Search for the cell housing the specified text and yield its (X, Y) center coordinate. 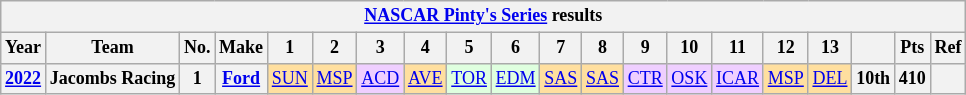
6 (516, 48)
Jacombs Racing (112, 78)
13 (830, 48)
12 (786, 48)
7 (561, 48)
NASCAR Pinty's Series results (484, 16)
10 (690, 48)
Ford (242, 78)
410 (912, 78)
2022 (24, 78)
No. (198, 48)
DEL (830, 78)
9 (645, 48)
5 (469, 48)
8 (603, 48)
CTR (645, 78)
ICAR (738, 78)
4 (426, 48)
3 (380, 48)
Ref (948, 48)
Team (112, 48)
Pts (912, 48)
10th (874, 78)
SUN (290, 78)
Make (242, 48)
Year (24, 48)
AVE (426, 78)
EDM (516, 78)
11 (738, 48)
TOR (469, 78)
2 (334, 48)
ACD (380, 78)
OSK (690, 78)
